Extract the (x, y) coordinate from the center of the cell holding the provided text.  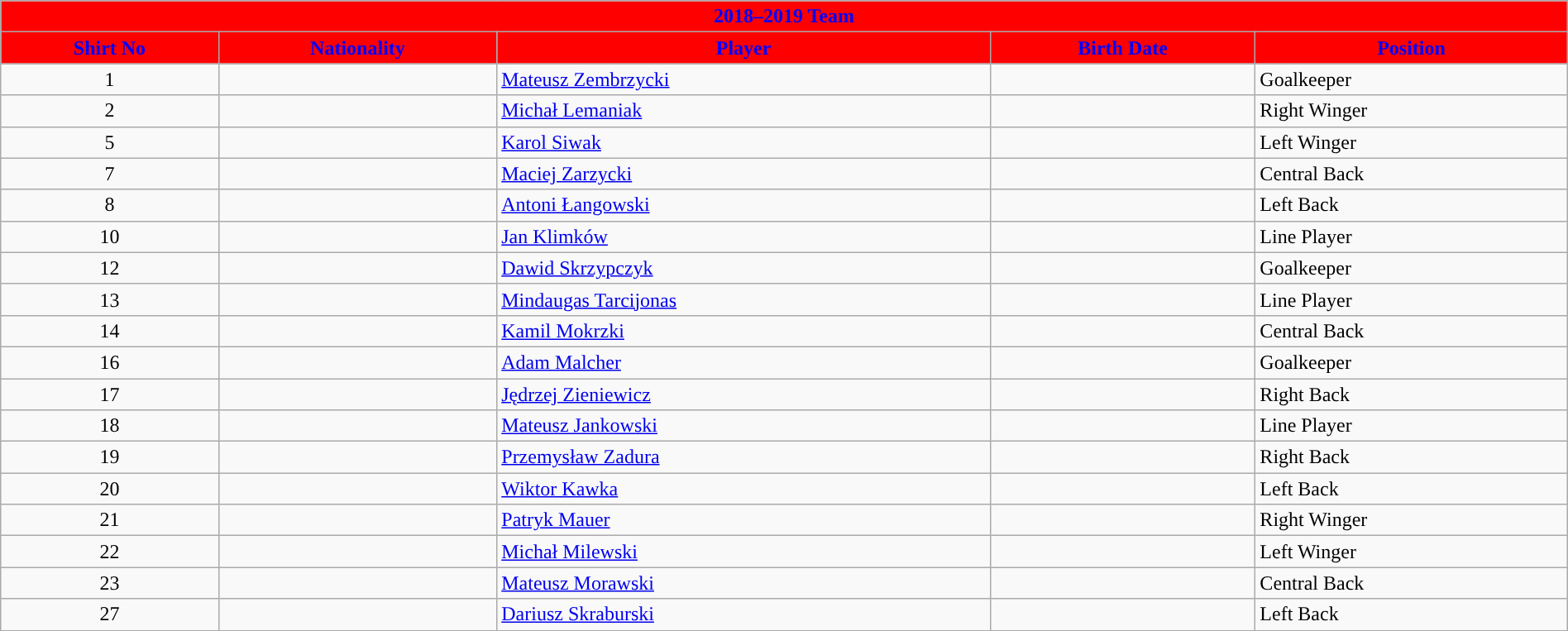
Player (744, 48)
22 (109, 552)
8 (109, 205)
Position (1411, 48)
Michał Milewski (744, 552)
Michał Lemaniak (744, 111)
Mindaugas Tarcijonas (744, 299)
18 (109, 426)
14 (109, 331)
Mateusz Zembrzycki (744, 79)
Dariusz Skraburski (744, 614)
Jan Klimków (744, 237)
Mateusz Jankowski (744, 426)
2 (109, 111)
20 (109, 489)
13 (109, 299)
Nationality (357, 48)
27 (109, 614)
Jędrzej Zieniewicz (744, 394)
1 (109, 79)
Antoni Łangowski (744, 205)
Karol Siwak (744, 142)
21 (109, 520)
Kamil Mokrzki (744, 331)
Birth Date (1122, 48)
Patryk Mauer (744, 520)
Dawid Skrzypczyk (744, 268)
23 (109, 583)
17 (109, 394)
2018–2019 Team (784, 17)
12 (109, 268)
Shirt No (109, 48)
5 (109, 142)
Maciej Zarzycki (744, 174)
Adam Malcher (744, 362)
19 (109, 457)
16 (109, 362)
Wiktor Kawka (744, 489)
10 (109, 237)
7 (109, 174)
Mateusz Morawski (744, 583)
Przemysław Zadura (744, 457)
